Output the [X, Y] coordinate of the center of the cell containing the given text.  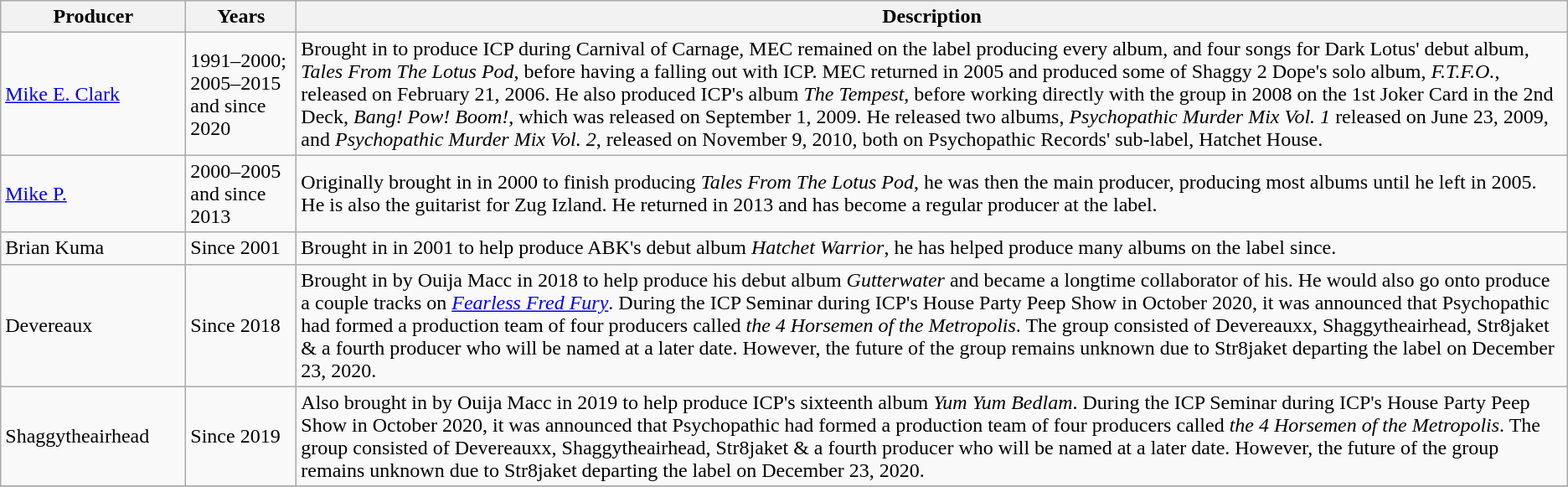
Producer [94, 17]
Since 2019 [241, 436]
Mike P. [94, 194]
1991–2000; 2005–2015 and since 2020 [241, 94]
Brian Kuma [94, 248]
Shaggytheairhead [94, 436]
Since 2001 [241, 248]
Brought in in 2001 to help produce ABK's debut album Hatchet Warrior, he has helped produce many albums on the label since. [931, 248]
2000–2005 and since 2013 [241, 194]
Devereaux [94, 325]
Since 2018 [241, 325]
Mike E. Clark [94, 94]
Years [241, 17]
Description [931, 17]
